Find where the given text appears and provide that cell's center as [X, Y] coordinate. 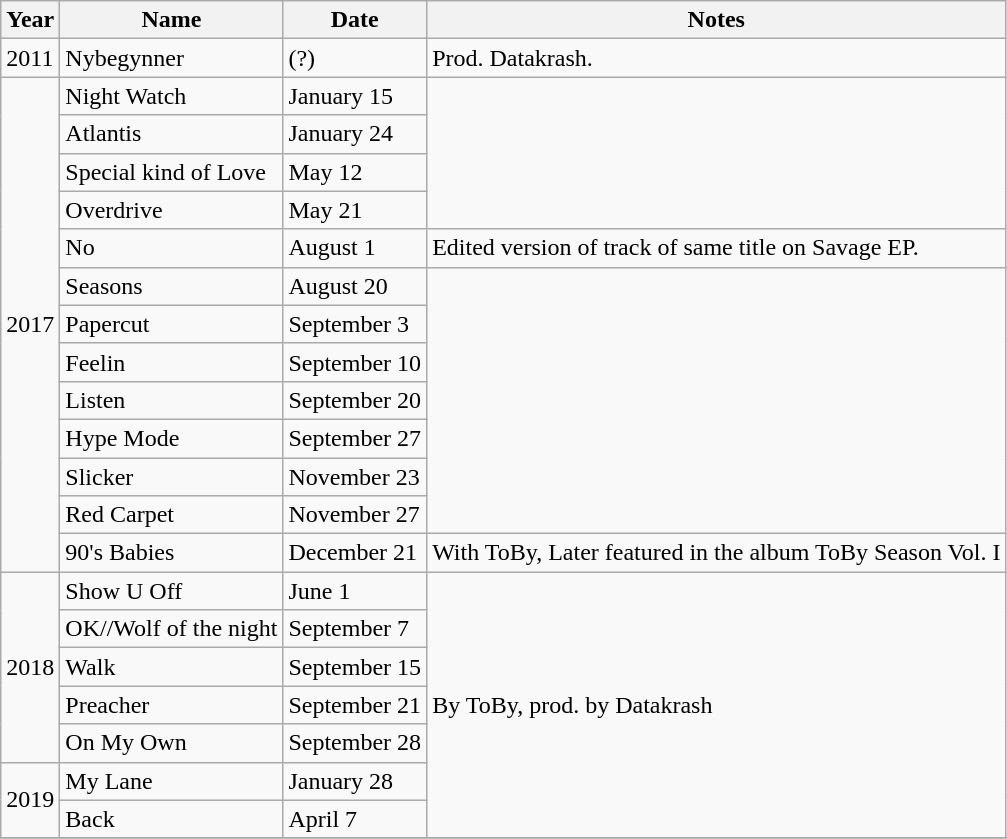
Date [355, 20]
On My Own [172, 743]
November 23 [355, 477]
Name [172, 20]
By ToBy, prod. by Datakrash [716, 705]
Slicker [172, 477]
June 1 [355, 591]
2019 [30, 800]
Hype Mode [172, 438]
September 10 [355, 362]
With ToBy, Later featured in the album ToBy Season Vol. I [716, 553]
OK//Wolf of the night [172, 629]
September 15 [355, 667]
(?) [355, 58]
Seasons [172, 286]
September 20 [355, 400]
Overdrive [172, 210]
May 12 [355, 172]
January 28 [355, 781]
Year [30, 20]
August 20 [355, 286]
Show U Off [172, 591]
Notes [716, 20]
September 3 [355, 324]
Red Carpet [172, 515]
2018 [30, 667]
August 1 [355, 248]
September 21 [355, 705]
January 24 [355, 134]
Feelin [172, 362]
2011 [30, 58]
2017 [30, 324]
Listen [172, 400]
April 7 [355, 819]
Back [172, 819]
My Lane [172, 781]
May 21 [355, 210]
November 27 [355, 515]
No [172, 248]
Papercut [172, 324]
Walk [172, 667]
Special kind of Love [172, 172]
Atlantis [172, 134]
Nybegynner [172, 58]
Preacher [172, 705]
September 27 [355, 438]
September 28 [355, 743]
Night Watch [172, 96]
Edited version of track of same title on Savage EP. [716, 248]
December 21 [355, 553]
January 15 [355, 96]
90's Babies [172, 553]
Prod. Datakrash. [716, 58]
September 7 [355, 629]
